Output the [x, y] coordinate of the center of the cell containing the given text.  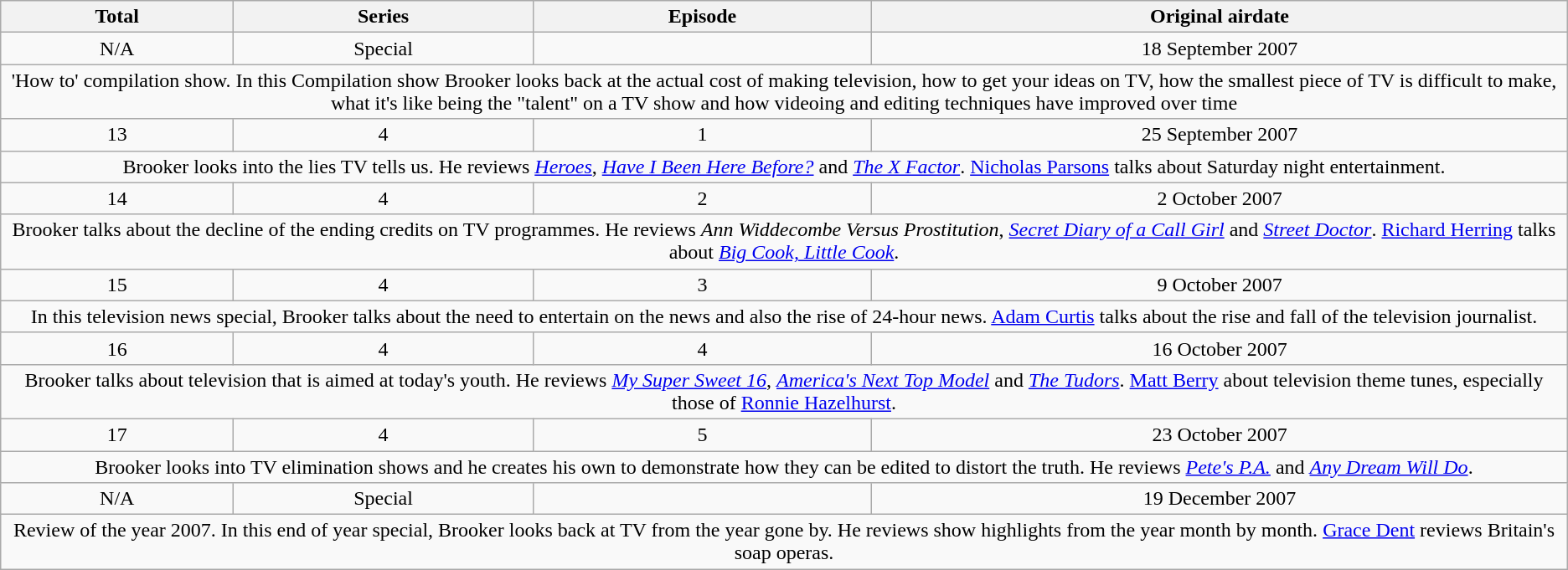
Total [117, 17]
Episode [702, 17]
Series [384, 17]
16 October 2007 [1220, 348]
3 [702, 285]
14 [117, 198]
18 September 2007 [1220, 49]
19 December 2007 [1220, 499]
13 [117, 135]
25 September 2007 [1220, 135]
2 October 2007 [1220, 198]
5 [702, 434]
Original airdate [1220, 17]
2 [702, 198]
16 [117, 348]
17 [117, 434]
15 [117, 285]
23 October 2007 [1220, 434]
1 [702, 135]
9 October 2007 [1220, 285]
